From the cell containing the given text, extract its center point as (X, Y) coordinate. 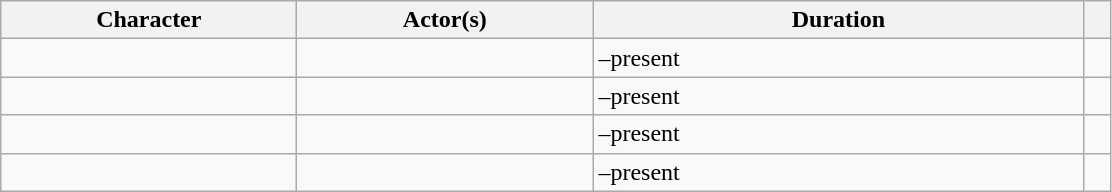
Actor(s) (445, 20)
Character (149, 20)
Duration (838, 20)
